From the cell containing the given text, extract its center point as [x, y] coordinate. 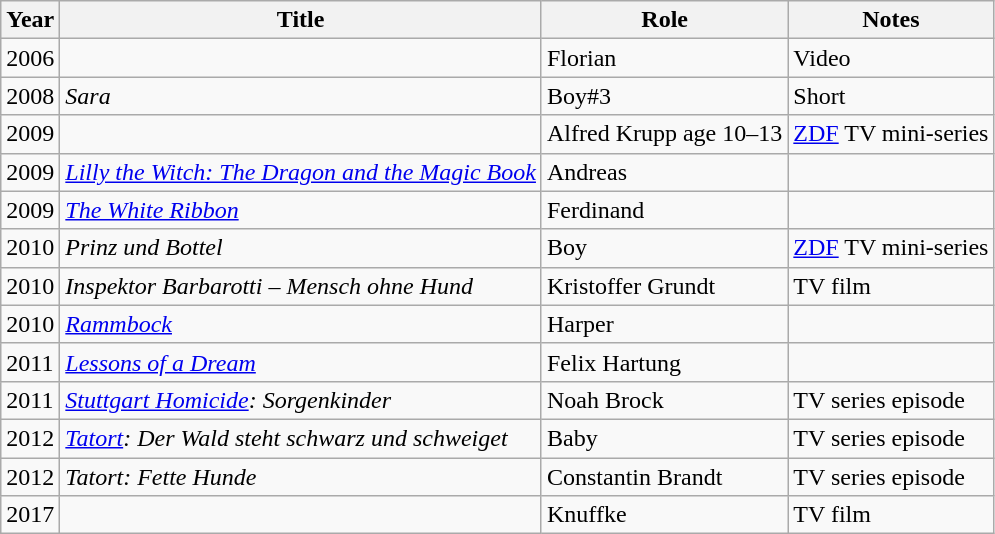
The White Ribbon [301, 210]
Florian [664, 58]
Stuttgart Homicide: Sorgenkinder [301, 400]
Felix Hartung [664, 362]
Alfred Krupp age 10–13 [664, 134]
Prinz und Bottel [301, 248]
Noah Brock [664, 400]
Harper [664, 324]
Kristoffer Grundt [664, 286]
Short [891, 96]
Rammbock [301, 324]
Boy#3 [664, 96]
Role [664, 20]
Baby [664, 438]
Lilly the Witch: The Dragon and the Magic Book [301, 172]
Lessons of a Dream [301, 362]
2006 [30, 58]
2017 [30, 515]
Tatort: Fette Hunde [301, 477]
Notes [891, 20]
Knuffke [664, 515]
Tatort: Der Wald steht schwarz und schweiget [301, 438]
Inspektor Barbarotti – Mensch ohne Hund [301, 286]
Constantin Brandt [664, 477]
Video [891, 58]
Year [30, 20]
Sara [301, 96]
Title [301, 20]
Boy [664, 248]
Andreas [664, 172]
Ferdinand [664, 210]
2008 [30, 96]
